Provide the (X, Y) coordinate of the cell's center where the given text is located.  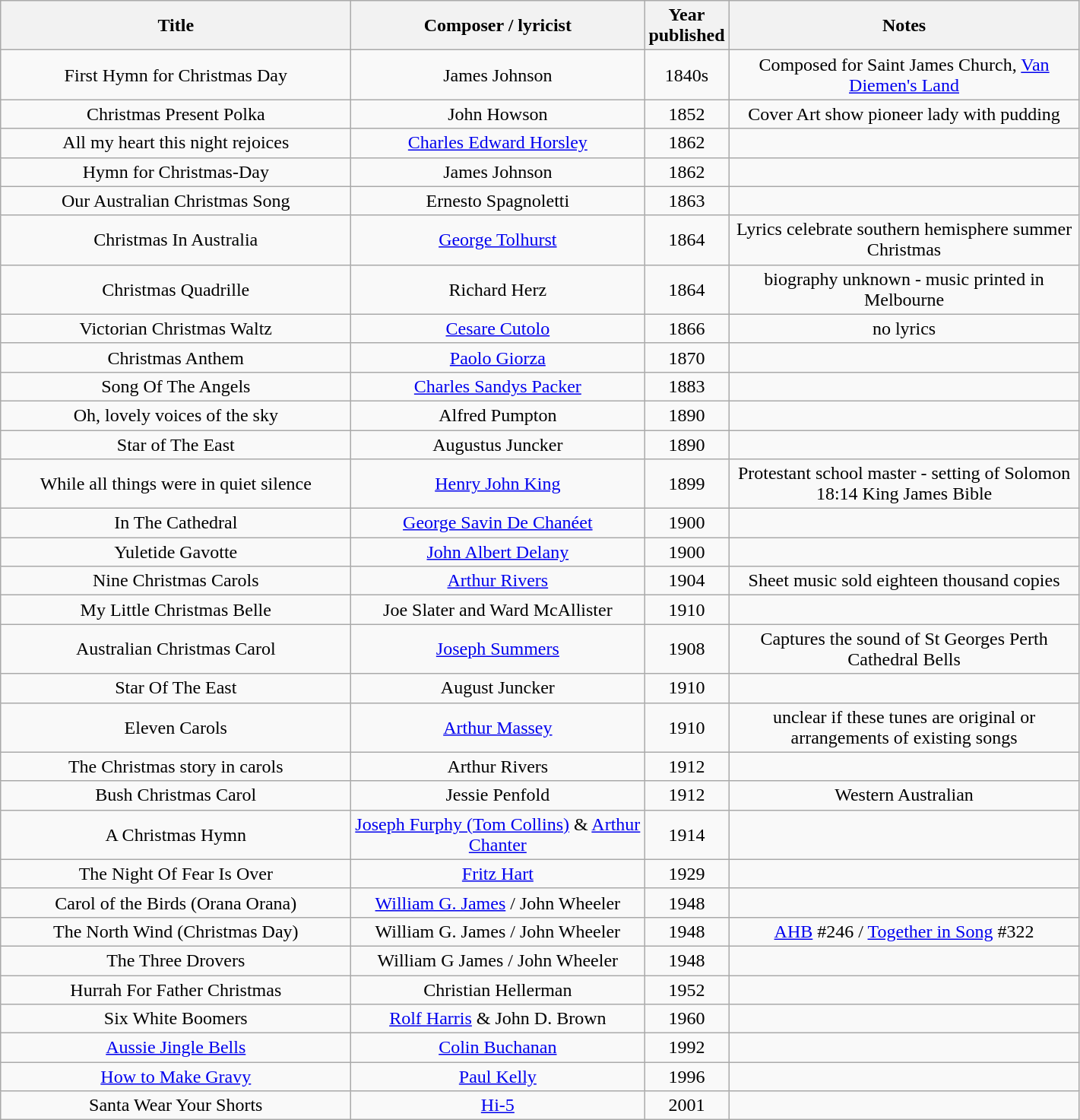
Our Australian Christmas Song (176, 201)
1996 (687, 1077)
Protestant school master - setting of Solomon 18:14 King James Bible (904, 484)
1914 (687, 835)
Ernesto Spagnoletti (498, 201)
Charles Sandys Packer (498, 386)
Christmas Anthem (176, 357)
2001 (687, 1106)
1960 (687, 1019)
Composer / lyricist (498, 26)
Christian Hellerman (498, 989)
Augustus Juncker (498, 445)
John Howson (498, 114)
no lyrics (904, 328)
1952 (687, 989)
Joseph Furphy (Tom Collins) & Arthur Chanter (498, 835)
Jessie Penfold (498, 795)
Yuletide Gavotte (176, 552)
Song Of The Angels (176, 386)
Christmas Present Polka (176, 114)
Australian Christmas Carol (176, 649)
Richard Herz (498, 289)
Christmas In Australia (176, 240)
August Juncker (498, 688)
unclear if these tunes are original or arrangements of existing songs (904, 727)
1852 (687, 114)
Title (176, 26)
Cesare Cutolo (498, 328)
Joseph Summers (498, 649)
Cover Art show pioneer lady with pudding (904, 114)
In The Cathedral (176, 523)
Paul Kelly (498, 1077)
Rolf Harris & John D. Brown (498, 1019)
The North Wind (Christmas Day) (176, 931)
Christmas Quadrille (176, 289)
Paolo Giorza (498, 357)
Eleven Carols (176, 727)
Notes (904, 26)
Victorian Christmas Waltz (176, 328)
Nine Christmas Carols (176, 581)
Hi-5 (498, 1106)
1929 (687, 874)
Lyrics celebrate southern hemisphere summer Christmas (904, 240)
1904 (687, 581)
The Night Of Fear Is Over (176, 874)
How to Make Gravy (176, 1077)
1992 (687, 1048)
Star Of The East (176, 688)
Bush Christmas Carol (176, 795)
All my heart this night rejoices (176, 143)
A Christmas Hymn (176, 835)
Carol of the Birds (Orana Orana) (176, 903)
First Hymn for Christmas Day (176, 75)
Alfred Pumpton (498, 415)
Fritz Hart (498, 874)
Arthur Massey (498, 727)
Henry John King (498, 484)
Six White Boomers (176, 1019)
Colin Buchanan (498, 1048)
1840s (687, 75)
Captures the sound of St Georges Perth Cathedral Bells (904, 649)
George Savin De Chanéet (498, 523)
Year published (687, 26)
Oh, lovely voices of the sky (176, 415)
Sheet music sold eighteen thousand copies (904, 581)
Joe Slater and Ward McAllister (498, 610)
The Christmas story in carols (176, 766)
Hurrah For Father Christmas (176, 989)
Composed for Saint James Church, Van Diemen's Land (904, 75)
Star of The East (176, 445)
1883 (687, 386)
Santa Wear Your Shorts (176, 1106)
1870 (687, 357)
My Little Christmas Belle (176, 610)
1863 (687, 201)
AHB #246 / Together in Song #322 (904, 931)
Charles Edward Horsley (498, 143)
John Albert Delany (498, 552)
Aussie Jingle Bells (176, 1048)
George Tolhurst (498, 240)
Western Australian (904, 795)
1866 (687, 328)
biography unknown - music printed in Melbourne (904, 289)
Hymn for Christmas-Day (176, 172)
1899 (687, 484)
1908 (687, 649)
William G James / John Wheeler (498, 960)
While all things were in quiet silence (176, 484)
The Three Drovers (176, 960)
